Return [x, y] of the center of cell containing provided text 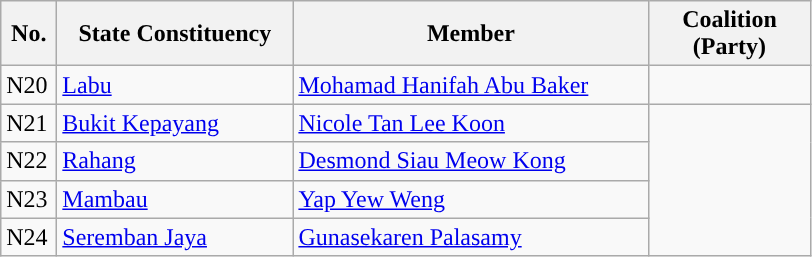
Nicole Tan Lee Koon [471, 123]
N22 [29, 161]
Gunasekaren Palasamy [471, 237]
N20 [29, 85]
Seremban Jaya [175, 237]
Mambau [175, 199]
N23 [29, 199]
Mohamad Hanifah Abu Baker [471, 85]
Coalition (Party) [730, 34]
Yap Yew Weng [471, 199]
Desmond Siau Meow Kong [471, 161]
Member [471, 34]
Labu [175, 85]
N24 [29, 237]
Rahang [175, 161]
No. [29, 34]
Bukit Kepayang [175, 123]
State Constituency [175, 34]
N21 [29, 123]
